Find where the given text appears and provide that cell's center as (X, Y) coordinate. 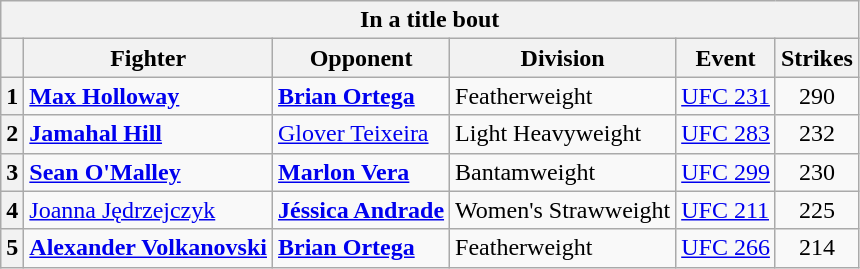
290 (816, 96)
225 (816, 210)
UFC 211 (726, 210)
214 (816, 248)
Division (563, 58)
Light Heavyweight (563, 134)
232 (816, 134)
Jamahal Hill (148, 134)
Jéssica Andrade (362, 210)
UFC 283 (726, 134)
3 (12, 172)
In a title bout (430, 20)
2 (12, 134)
Sean O'Malley (148, 172)
Marlon Vera (362, 172)
1 (12, 96)
5 (12, 248)
4 (12, 210)
UFC 266 (726, 248)
Glover Teixeira (362, 134)
Women's Strawweight (563, 210)
Bantamweight (563, 172)
Opponent (362, 58)
Event (726, 58)
Strikes (816, 58)
UFC 299 (726, 172)
Joanna Jędrzejczyk (148, 210)
Fighter (148, 58)
Alexander Volkanovski (148, 248)
230 (816, 172)
UFC 231 (726, 96)
Max Holloway (148, 96)
